Find where the given text appears and provide that cell's center as [X, Y] coordinate. 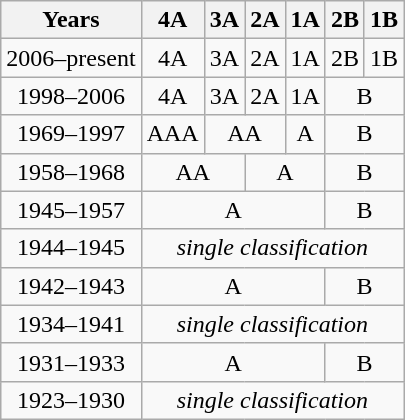
1931–1933 [71, 362]
1958–1968 [71, 172]
2006–present [71, 58]
1945–1957 [71, 210]
1998–2006 [71, 96]
1944–1945 [71, 248]
Years [71, 20]
1942–1943 [71, 286]
1969–1997 [71, 134]
1923–1930 [71, 400]
1934–1941 [71, 324]
AAA [172, 134]
